Identify which cell holds the provided text, then report its (X, Y) central coordinate. 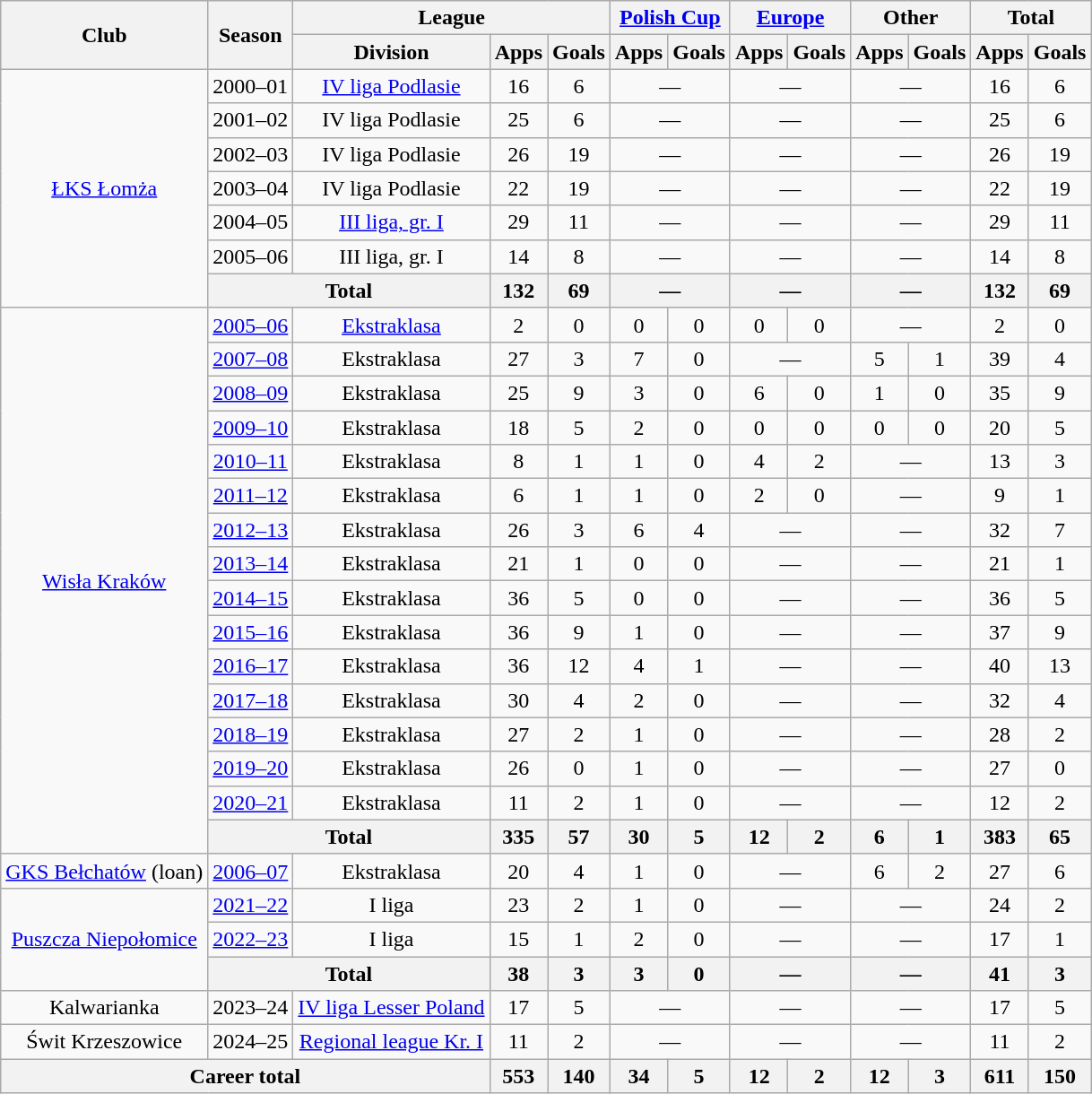
Wisła Kraków (104, 581)
37 (1000, 632)
38 (518, 973)
2022–23 (251, 939)
Club (104, 35)
2019–20 (251, 768)
2006–07 (251, 871)
Career total (246, 1076)
2009–10 (251, 428)
2000–01 (251, 86)
39 (1000, 359)
2020–21 (251, 803)
League (452, 18)
2016–17 (251, 666)
2018–19 (251, 734)
2021–22 (251, 905)
Puszcza Niepołomice (104, 939)
GKS Bełchatów (loan) (104, 871)
150 (1060, 1076)
15 (518, 939)
2008–09 (251, 393)
2014–15 (251, 598)
34 (638, 1076)
23 (518, 905)
2001–02 (251, 120)
140 (579, 1076)
Świt Krzeszowice (104, 1042)
2003–04 (251, 188)
35 (1000, 393)
Season (251, 35)
2012–13 (251, 530)
40 (1000, 666)
57 (579, 837)
2024–25 (251, 1042)
Division (391, 52)
41 (1000, 973)
24 (1000, 905)
2023–24 (251, 1008)
2010–11 (251, 462)
383 (1000, 837)
IV liga Lesser Poland (391, 1008)
Regional league Kr. I (391, 1042)
2015–16 (251, 632)
2017–18 (251, 700)
Europe (790, 18)
28 (1000, 734)
65 (1060, 837)
2011–12 (251, 496)
Polish Cup (670, 18)
2013–14 (251, 564)
Kalwarianka (104, 1008)
Other (911, 18)
18 (518, 428)
ŁKS Łomża (104, 188)
2004–05 (251, 222)
553 (518, 1076)
335 (518, 837)
2007–08 (251, 359)
611 (1000, 1076)
2002–03 (251, 154)
